Output the [X, Y] coordinate of the center of the cell containing the given text.  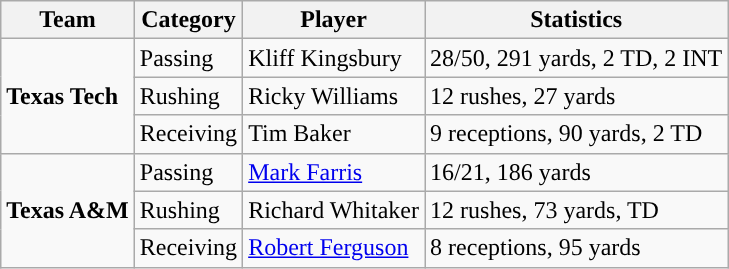
Robert Ferguson [334, 248]
Texas A&M [68, 210]
Statistics [576, 20]
Tim Baker [334, 134]
8 receptions, 95 yards [576, 248]
16/21, 186 yards [576, 172]
Player [334, 20]
12 rushes, 73 yards, TD [576, 210]
28/50, 291 yards, 2 TD, 2 INT [576, 58]
Mark Farris [334, 172]
Kliff Kingsbury [334, 58]
Category [188, 20]
12 rushes, 27 yards [576, 96]
Richard Whitaker [334, 210]
Ricky Williams [334, 96]
Team [68, 20]
Texas Tech [68, 96]
9 receptions, 90 yards, 2 TD [576, 134]
